Locate the cell with the specified text and output its [X, Y] center coordinate. 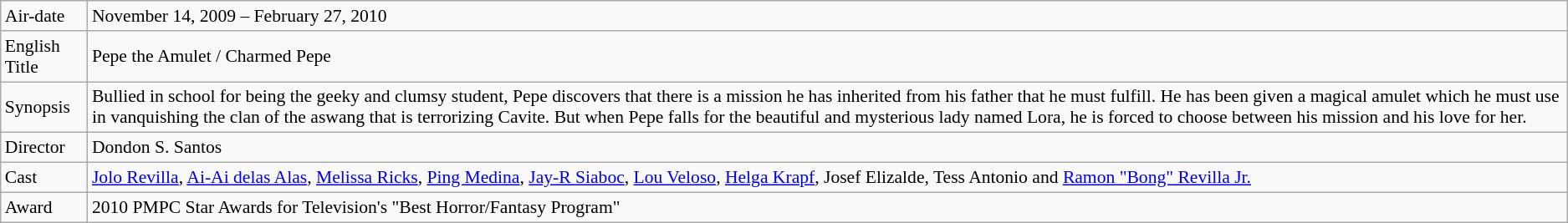
Director [44, 148]
2010 PMPC Star Awards for Television's "Best Horror/Fantasy Program" [828, 207]
Award [44, 207]
Dondon S. Santos [828, 148]
November 14, 2009 – February 27, 2010 [828, 16]
Pepe the Amulet / Charmed Pepe [828, 57]
English Title [44, 57]
Synopsis [44, 107]
Cast [44, 178]
Air-date [44, 16]
